Extract the [X, Y] coordinate from the center of the cell holding the provided text.  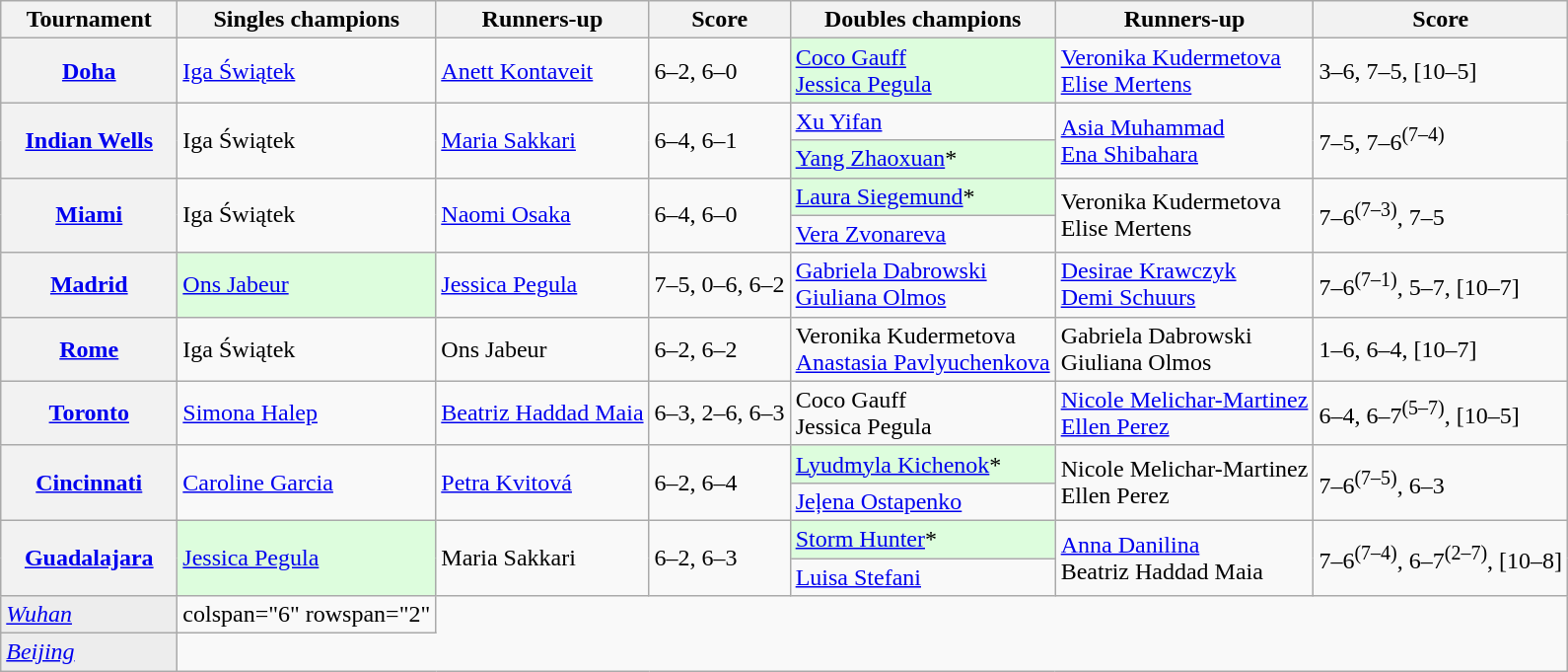
colspan="6" rowspan="2" [307, 615]
1–6, 6–4, [10–7] [1441, 349]
Guadalajara [89, 558]
6–4, 6–7(5–7), [10–5] [1441, 412]
Toronto [89, 412]
7–5, 0–6, 6–2 [720, 284]
Doha [89, 71]
Yang Zhaoxuan* [923, 159]
Laura Siegemund* [923, 196]
Veronika Kudermetova Anastasia Pavlyuchenkova [923, 349]
Jeļena Ostapenko [923, 501]
Wuhan [89, 615]
Miami [89, 215]
Tournament [89, 20]
6–2, 6–3 [720, 558]
Caroline Garcia [307, 483]
Beatriz Haddad Maia [542, 412]
Xu Yifan [923, 121]
Desirae Krawczyk Demi Schuurs [1184, 284]
Asia Muhammad Ena Shibahara [1184, 140]
7–5, 7–6(7–4) [1441, 140]
3–6, 7–5, [10–5] [1441, 71]
7–6(7–5), 6–3 [1441, 483]
6–4, 6–1 [720, 140]
6–2, 6–4 [720, 483]
Cincinnati [89, 483]
6–2, 6–0 [720, 71]
6–2, 6–2 [720, 349]
Anett Kontaveit [542, 71]
Simona Halep [307, 412]
Anna Danilina Beatriz Haddad Maia [1184, 558]
Doubles champions [923, 20]
6–4, 6–0 [720, 215]
Rome [89, 349]
7–6(7–4), 6–7(2–7), [10–8] [1441, 558]
Indian Wells [89, 140]
Singles champions [307, 20]
Madrid [89, 284]
Vera Zvonareva [923, 234]
7–6(7–1), 5–7, [10–7] [1441, 284]
Lyudmyla Kichenok* [923, 464]
7–6(7–3), 7–5 [1441, 215]
Petra Kvitová [542, 483]
6–3, 2–6, 6–3 [720, 412]
Beijing [89, 652]
Storm Hunter* [923, 539]
Luisa Stefani [923, 577]
Naomi Osaka [542, 215]
